Detect which cell encompasses the target text, then output its (X, Y) center coordinate. 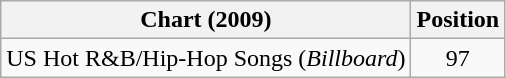
Position (458, 20)
97 (458, 58)
Chart (2009) (206, 20)
US Hot R&B/Hip-Hop Songs (Billboard) (206, 58)
